Scan for the cell matching the given text and deliver its [x, y] coordinate at center. 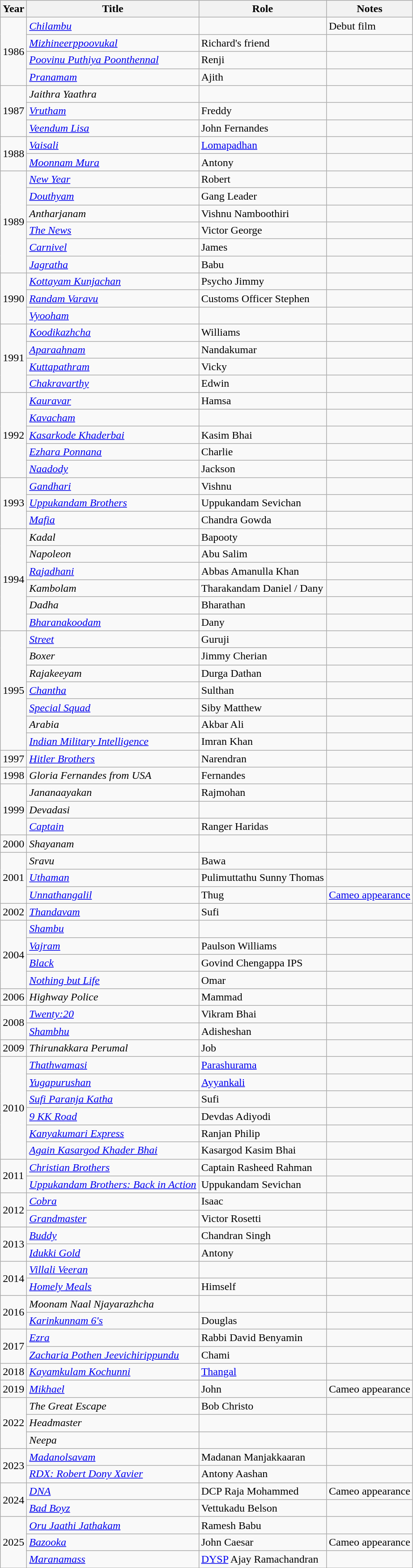
2019 [13, 1389]
New Year [113, 179]
Madanan Manjakkaaran [262, 1457]
Chantha [113, 690]
Kasarkode Khaderbai [113, 435]
Vrutham [113, 111]
Ranger Haridas [262, 827]
2006 [13, 997]
2016 [13, 1312]
2004 [13, 954]
2023 [13, 1465]
Himself [262, 1286]
Debut film [370, 26]
Oru Jaathi Jathakam [113, 1525]
1988 [13, 154]
Parashurama [262, 1065]
Ajith [262, 77]
2011 [13, 1176]
John [262, 1389]
Boxer [113, 656]
Kadal [113, 537]
1994 [13, 580]
Arabia [113, 724]
Pulimuttathu Sunny Thomas [262, 878]
Bob Christo [262, 1406]
Devdas Adiyodi [262, 1116]
Captain [113, 827]
Devadasi [113, 810]
Rajmohan [262, 793]
Moonam Naal Njayarazhcha [113, 1304]
Again Kasargod Khader Bhai [113, 1150]
Highway Police [113, 997]
Antharjanam [113, 214]
Williams [262, 333]
Role [262, 9]
Vikram Bhai [262, 1014]
Narendran [262, 759]
Douthyam [113, 196]
Shambu [113, 929]
Govind Chengappa IPS [262, 963]
1993 [13, 503]
Ramesh Babu [262, 1525]
Black [113, 963]
Dany [262, 622]
Ayyankali [262, 1082]
Special Squad [113, 707]
Villali Veeran [113, 1269]
Vajram [113, 946]
Gloria Fernandes from USA [113, 776]
Napoleon [113, 554]
Isaac [262, 1201]
Robert [262, 179]
2002 [13, 912]
Bharathan [262, 605]
Indian Military Intelligence [113, 741]
Ezra [113, 1338]
DYSP Ajay Ramachandran [262, 1559]
Nandakumar [262, 350]
Akbar Ali [262, 724]
Bawa [262, 861]
Vicky [262, 367]
2013 [13, 1244]
Koodikazhcha [113, 333]
Pranamam [113, 77]
Jackson [262, 469]
Mizhineerppoovukal [113, 43]
1995 [13, 690]
Psycho Jimmy [262, 282]
Victor George [262, 231]
Kauravar [113, 401]
Chami [262, 1355]
Chandran Singh [262, 1235]
Omar [262, 980]
Kuttapathram [113, 367]
Renji [262, 60]
Kavacham [113, 418]
Fernandes [262, 776]
Bazooka [113, 1542]
Charlie [262, 452]
Randam Varavu [113, 299]
Karinkunnam 6's [113, 1321]
Abbas Amanulla Khan [262, 571]
Babu [262, 265]
Rajakeeyam [113, 673]
2001 [13, 878]
Shambhu [113, 1031]
Mikhael [113, 1389]
The News [113, 231]
Job [262, 1048]
1990 [13, 299]
1992 [13, 435]
Bad Boyz [113, 1508]
Sravu [113, 861]
9 KK Road [113, 1116]
Mafia [113, 520]
Freddy [262, 111]
Customs Officer Stephen [262, 299]
Shayanam [113, 844]
Guruji [262, 639]
Carnivel [113, 248]
Jagratha [113, 265]
John Fernandes [262, 128]
1997 [13, 759]
Buddy [113, 1235]
Imran Khan [262, 741]
2024 [13, 1500]
John Caesar [262, 1542]
Headmaster [113, 1423]
Edwin [262, 384]
Uppukandam Brothers [113, 503]
Uthaman [113, 878]
Homely Meals [113, 1286]
Kanyakumari Express [113, 1133]
2017 [13, 1346]
Yugapurushan [113, 1082]
Vettukadu Belson [262, 1508]
Vishnu Namboothiri [262, 214]
Bapooty [262, 537]
Notes [370, 9]
Jimmy Cherian [262, 656]
Bharanakoodam [113, 622]
1991 [13, 358]
DCP Raja Mohammed [262, 1491]
Thathwamasi [113, 1065]
Nothing but Life [113, 980]
Unnathangalil [113, 895]
Jananaayakan [113, 793]
Uppukandam Brothers: Back in Action [113, 1184]
Captain Rasheed Rahman [262, 1167]
Tharakandam Daniel / Dany [262, 588]
Durga Dathan [262, 673]
The Great Escape [113, 1406]
Sufi Paranja Katha [113, 1099]
2010 [13, 1108]
1998 [13, 776]
Poovinu Puthiya Poonthennal [113, 60]
Thangal [262, 1372]
James [262, 248]
Thandavam [113, 912]
Christian Brothers [113, 1167]
2008 [13, 1022]
2025 [13, 1542]
Veendum Lisa [113, 128]
1987 [13, 111]
1989 [13, 222]
Dadha [113, 605]
Siby Matthew [262, 707]
Abu Salim [262, 554]
Victor Rosetti [262, 1218]
Mammad [262, 997]
Idukki Gold [113, 1252]
2009 [13, 1048]
Thirunakkara Perumal [113, 1048]
2022 [13, 1423]
Chandra Gowda [262, 520]
Aparaahnam [113, 350]
2012 [13, 1210]
Street [113, 639]
Douglas [262, 1321]
Richard's friend [262, 43]
Cobra [113, 1201]
Vishnu [262, 486]
Madanolsavam [113, 1457]
Hitler Brothers [113, 759]
Kayamkulam Kochunni [113, 1372]
DNA [113, 1491]
1986 [13, 51]
Twenty:20 [113, 1014]
1999 [13, 810]
Neepa [113, 1440]
2014 [13, 1278]
Title [113, 9]
Adisheshan [262, 1031]
Rabbi David Benyamin [262, 1338]
Kasim Bhai [262, 435]
Grandmaster [113, 1218]
Gandhari [113, 486]
Ezhara Ponnana [113, 452]
Maranamass [113, 1559]
Gang Leader [262, 196]
Naadody [113, 469]
Vyooham [113, 316]
Jaithra Yaathra [113, 94]
Year [13, 9]
2000 [13, 844]
Antony Aashan [262, 1474]
RDX: Robert Dony Xavier [113, 1474]
Hamsa [262, 401]
Paulson Williams [262, 946]
Sulthan [262, 690]
Thug [262, 895]
Kambolam [113, 588]
Zacharia Pothen Jeevichirippundu [113, 1355]
Chilambu [113, 26]
Kasargod Kasim Bhai [262, 1150]
Lomapadhan [262, 145]
Moonnam Mura [113, 162]
Rajadhani [113, 571]
Kottayam Kunjachan [113, 282]
2018 [13, 1372]
Ranjan Philip [262, 1133]
Vaisali [113, 145]
Chakravarthy [113, 384]
